Output the [X, Y] coordinate of the center of the cell containing the given text.  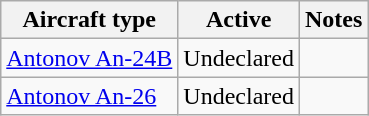
Active [239, 20]
Aircraft type [90, 20]
Antonov An-24B [90, 58]
Notes [333, 20]
Antonov An-26 [90, 96]
